Return the (x, y) coordinate for the center point of the cell that contains the specified text.  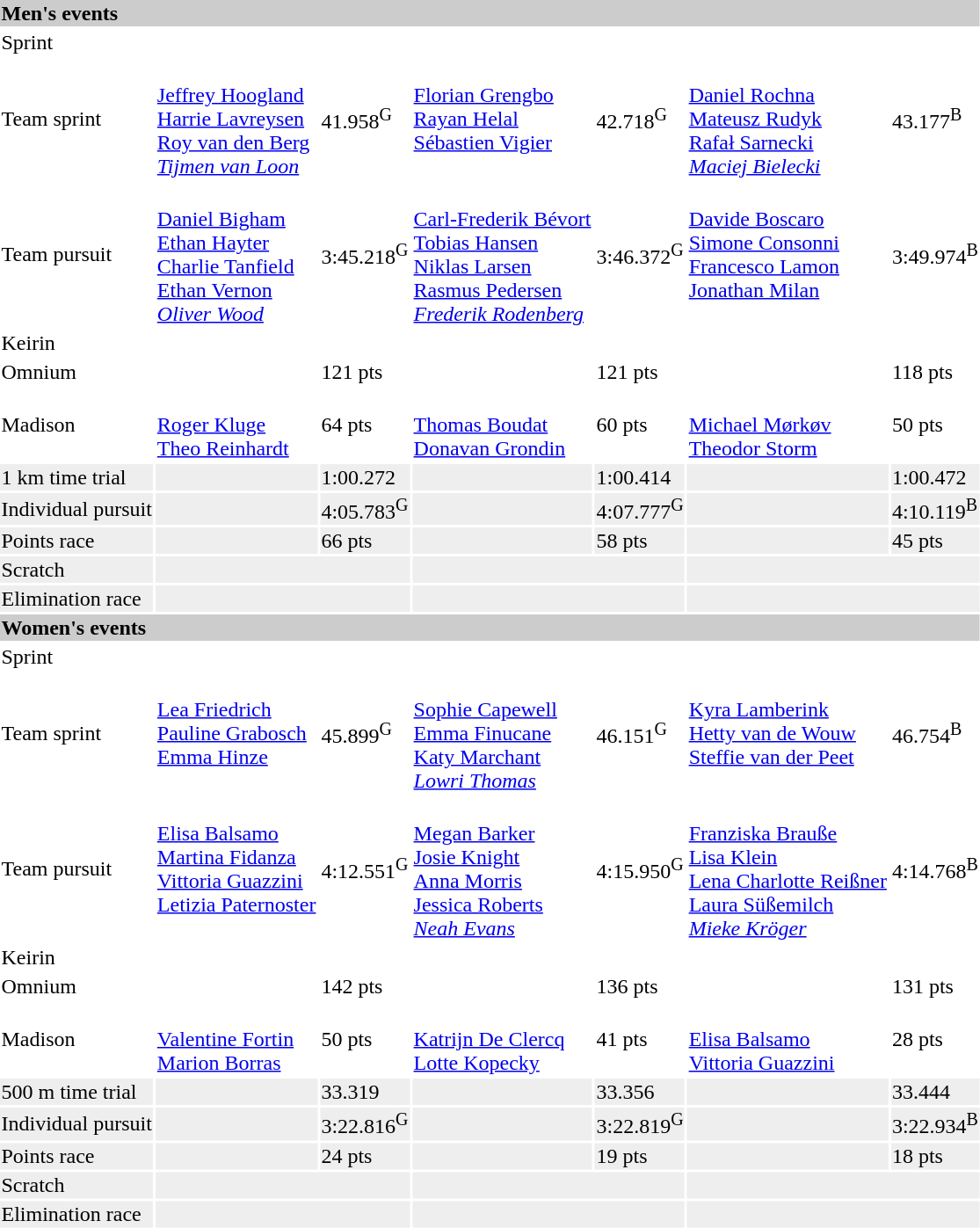
64 pts (365, 425)
Megan BarkerJosie KnightAnna MorrisJessica RobertsNeah Evans (503, 868)
Valentine FortinMarion Borras (236, 1039)
33.356 (640, 1092)
46.754B (935, 733)
Thomas BoudatDonavan Grondin (503, 425)
42.718G (640, 119)
4:10.119B (935, 509)
19 pts (640, 1156)
33.319 (365, 1092)
Jeffrey HooglandHarrie LavreysenRoy van den BergTijmen van Loon (236, 119)
1:00.414 (640, 477)
Men's events (490, 13)
43.177B (935, 119)
58 pts (640, 541)
Sophie CapewellEmma FinucaneKaty MarchantLowri Thomas (503, 733)
3:22.816G (365, 1123)
Franziska BraußeLisa KleinLena Charlotte ReißnerLaura SüßemilchMieke Kröger (788, 868)
66 pts (365, 541)
3:22.819G (640, 1123)
Kyra LamberinkHetty van de WouwSteffie van der Peet (788, 733)
3:49.974B (935, 255)
45 pts (935, 541)
Katrijn De ClercqLotte Kopecky (503, 1039)
Roger KlugeTheo Reinhardt (236, 425)
45.899G (365, 733)
Daniel RochnaMateusz RudykRafał SarneckiMaciej Bielecki (788, 119)
Florian GrengboRayan HelalSébastien Vigier (503, 119)
142 pts (365, 986)
Michael MørkøvTheodor Storm (788, 425)
24 pts (365, 1156)
Daniel BighamEthan HayterCharlie TanfieldEthan VernonOliver Wood (236, 255)
41.958G (365, 119)
Carl-Frederik BévortTobias HansenNiklas LarsenRasmus PedersenFrederik Rodenberg (503, 255)
131 pts (935, 986)
Women's events (490, 628)
33.444 (935, 1092)
1:00.472 (935, 477)
28 pts (935, 1039)
4:07.777G (640, 509)
136 pts (640, 986)
Elisa BalsamoMartina FidanzaVittoria GuazziniLetizia Paternoster (236, 868)
4:14.768B (935, 868)
3:46.372G (640, 255)
18 pts (935, 1156)
118 pts (935, 372)
4:15.950G (640, 868)
1:00.272 (365, 477)
4:12.551G (365, 868)
Lea FriedrichPauline GraboschEmma Hinze (236, 733)
4:05.783G (365, 509)
46.151G (640, 733)
3:22.934B (935, 1123)
500 m time trial (76, 1092)
3:45.218G (365, 255)
1 km time trial (76, 477)
41 pts (640, 1039)
Davide BoscaroSimone ConsonniFrancesco LamonJonathan Milan (788, 255)
Elisa BalsamoVittoria Guazzini (788, 1039)
60 pts (640, 425)
